Determine the (x, y) coordinate at the center of the cell enclosing the given text.  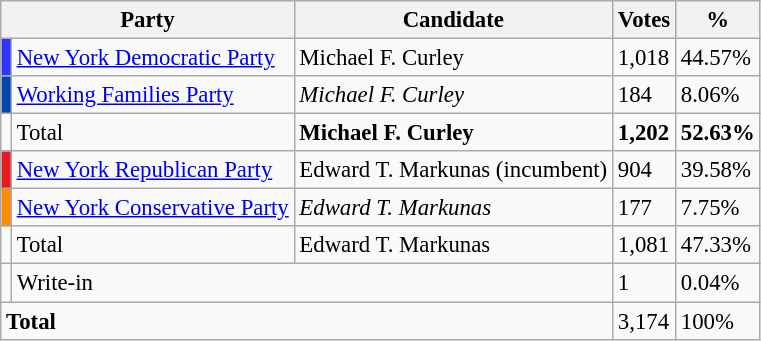
Party (148, 20)
1,202 (644, 133)
Edward T. Markunas (incumbent) (453, 170)
1,018 (644, 58)
47.33% (718, 245)
% (718, 20)
184 (644, 95)
New York Conservative Party (152, 208)
3,174 (644, 321)
7.75% (718, 208)
904 (644, 170)
New York Republican Party (152, 170)
100% (718, 321)
Write-in (312, 283)
52.63% (718, 133)
Candidate (453, 20)
177 (644, 208)
Working Families Party (152, 95)
1 (644, 283)
39.58% (718, 170)
Votes (644, 20)
8.06% (718, 95)
1,081 (644, 245)
0.04% (718, 283)
44.57% (718, 58)
New York Democratic Party (152, 58)
